Extract the [X, Y] coordinate from the center of the cell holding the provided text.  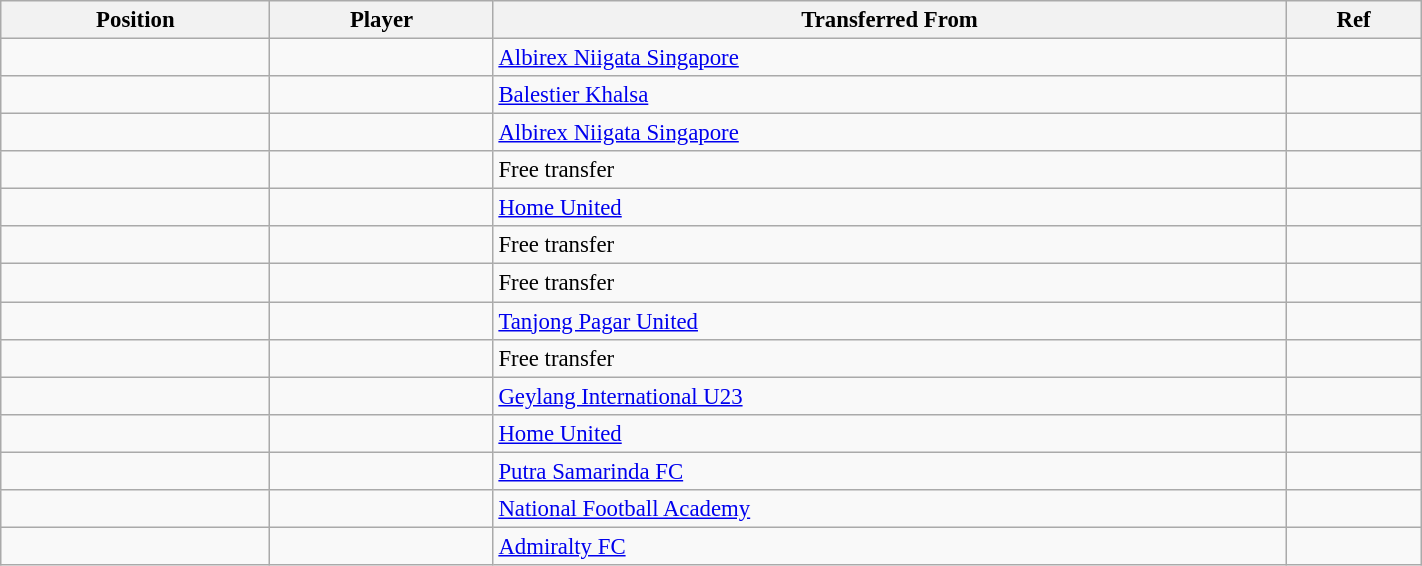
Putra Samarinda FC [890, 471]
Player [382, 20]
Transferred From [890, 20]
Position [136, 20]
National Football Academy [890, 509]
Geylang International U23 [890, 396]
Balestier Khalsa [890, 95]
Ref [1354, 20]
Admiralty FC [890, 546]
Tanjong Pagar United [890, 321]
